Locate the cell with the specified text and output its (X, Y) center coordinate. 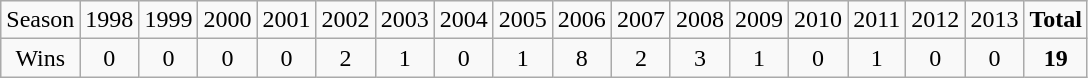
2010 (818, 20)
2004 (464, 20)
2001 (286, 20)
1998 (110, 20)
2002 (346, 20)
2006 (582, 20)
Total (1056, 20)
1999 (168, 20)
2000 (228, 20)
2011 (877, 20)
3 (700, 58)
2008 (700, 20)
Wins (40, 58)
2005 (522, 20)
2009 (758, 20)
Season (40, 20)
19 (1056, 58)
8 (582, 58)
2013 (994, 20)
2007 (640, 20)
2012 (936, 20)
2003 (404, 20)
